Return (X, Y) of the center of cell containing provided text 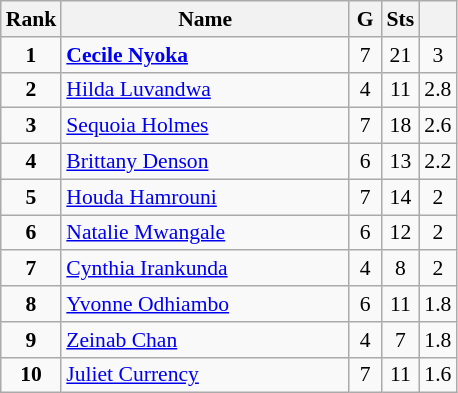
9 (32, 340)
Natalie Mwangale (205, 233)
13 (401, 162)
Cecile Nyoka (205, 55)
12 (401, 233)
Zeinab Chan (205, 340)
G (366, 19)
Sts (401, 19)
18 (401, 126)
2.8 (438, 90)
Name (205, 19)
1.6 (438, 375)
Houda Hamrouni (205, 197)
1 (32, 55)
Juliet Currency (205, 375)
2.6 (438, 126)
10 (32, 375)
2.2 (438, 162)
5 (32, 197)
Hilda Luvandwa (205, 90)
14 (401, 197)
21 (401, 55)
Rank (32, 19)
Yvonne Odhiambo (205, 304)
Sequoia Holmes (205, 126)
Brittany Denson (205, 162)
Cynthia Irankunda (205, 269)
